Capture the cell that displays the provided text and extract its (X, Y) central coordinate. 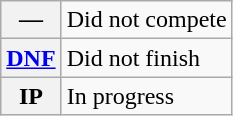
— (31, 20)
In progress (146, 96)
DNF (31, 58)
Did not finish (146, 58)
IP (31, 96)
Did not compete (146, 20)
